Extract the (x, y) coordinate from the center of the cell holding the provided text.  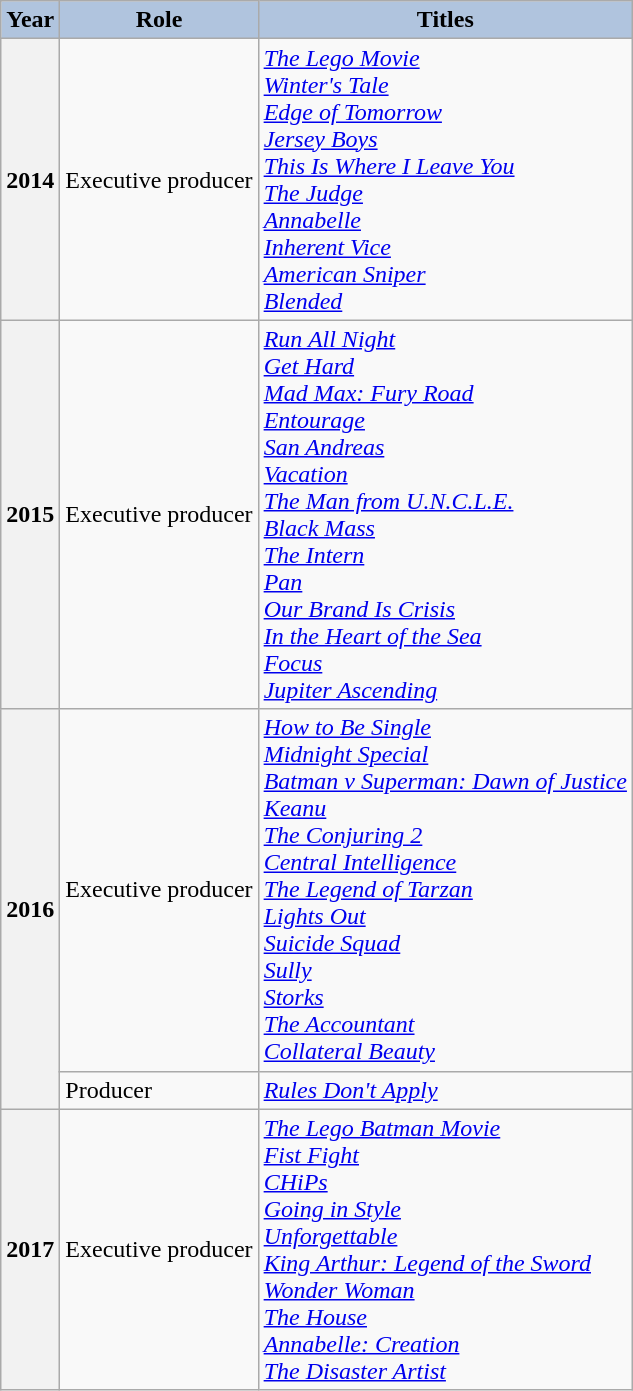
Titles (445, 20)
Year (30, 20)
Role (159, 20)
2015 (30, 514)
2017 (30, 1250)
The Lego Movie Winter's Tale Edge of Tomorrow Jersey Boys This Is Where I Leave You The Judge Annabelle Inherent Vice American Sniper Blended (445, 180)
2014 (30, 180)
2016 (30, 909)
Producer (159, 1090)
Rules Don't Apply (445, 1090)
